Provide the [X, Y] coordinate of the cell's center where the given text is located.  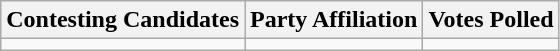
Votes Polled [491, 20]
Contesting Candidates [123, 20]
Party Affiliation [334, 20]
